Extract the [x, y] coordinate from the center of the cell holding the provided text.  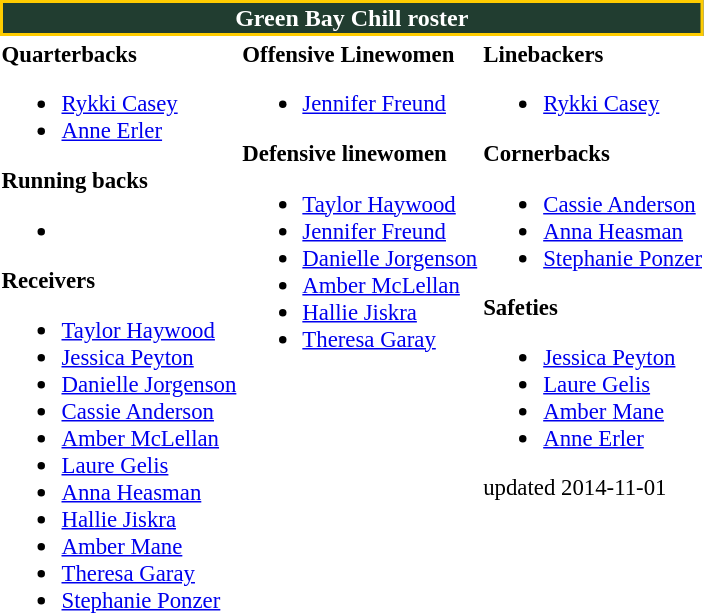
Green Bay Chill roster [352, 18]
